Locate the cell with the specified text and output its (x, y) center coordinate. 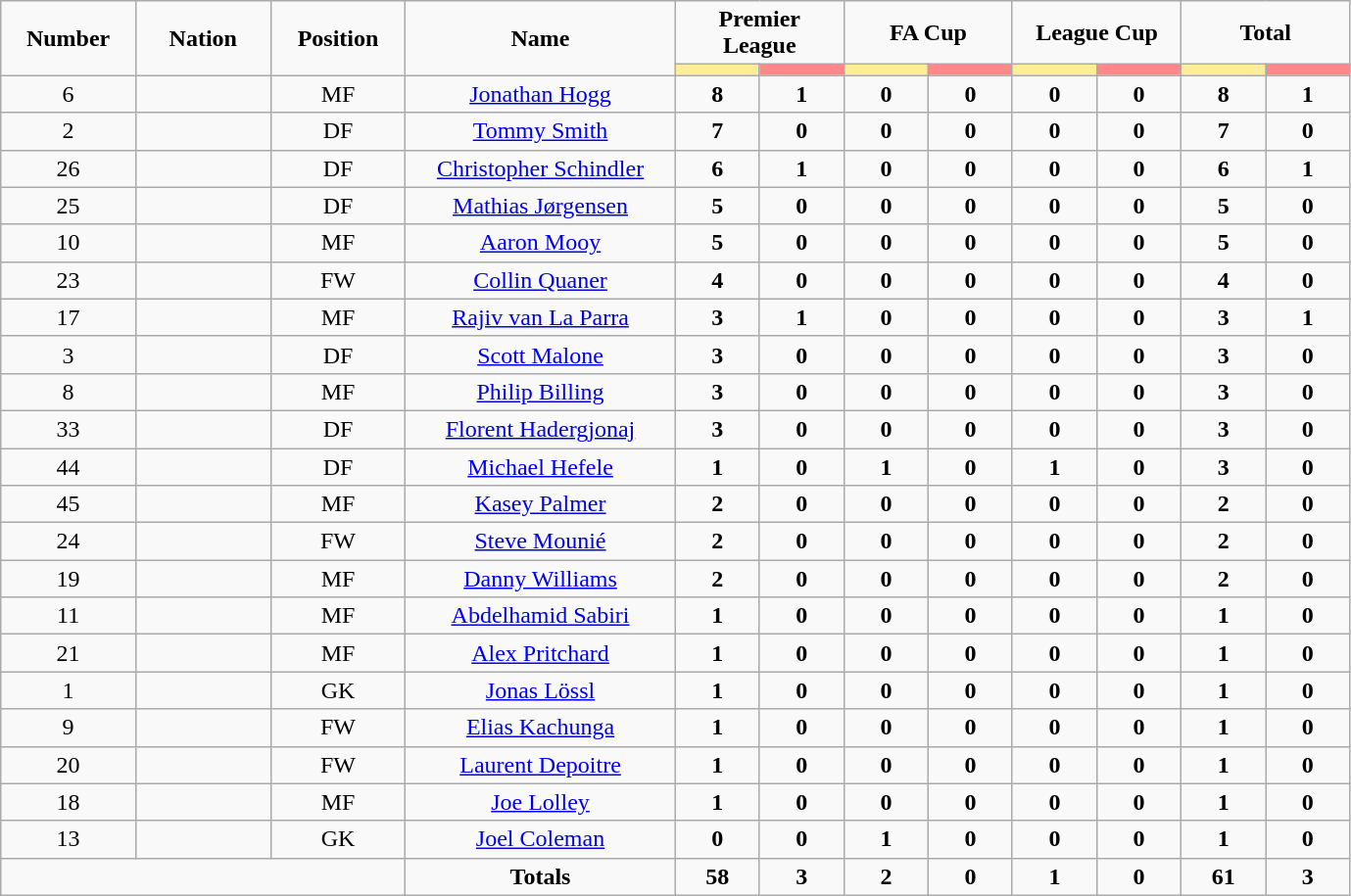
FA Cup (928, 33)
Collin Quaner (541, 280)
Rajiv van La Parra (541, 317)
23 (69, 280)
Position (338, 38)
26 (69, 168)
Premier League (759, 33)
13 (69, 839)
Steve Mounié (541, 542)
61 (1224, 876)
Alex Pritchard (541, 653)
25 (69, 206)
Joel Coleman (541, 839)
Abdelhamid Sabiri (541, 616)
Tommy Smith (541, 131)
24 (69, 542)
Kasey Palmer (541, 504)
Aaron Mooy (541, 243)
10 (69, 243)
Nation (203, 38)
9 (69, 728)
Danny Williams (541, 579)
Laurent Depoitre (541, 765)
Jonathan Hogg (541, 94)
33 (69, 429)
58 (717, 876)
17 (69, 317)
Michael Hefele (541, 467)
Philip Billing (541, 392)
44 (69, 467)
Elias Kachunga (541, 728)
20 (69, 765)
Totals (541, 876)
Joe Lolley (541, 802)
11 (69, 616)
Name (541, 38)
Mathias Jørgensen (541, 206)
45 (69, 504)
League Cup (1096, 33)
Christopher Schindler (541, 168)
21 (69, 653)
19 (69, 579)
Number (69, 38)
Florent Hadergjonaj (541, 429)
Jonas Lössl (541, 690)
18 (69, 802)
Scott Malone (541, 354)
Total (1266, 33)
